Determine the [X, Y] coordinate at the center of the cell enclosing the given text.  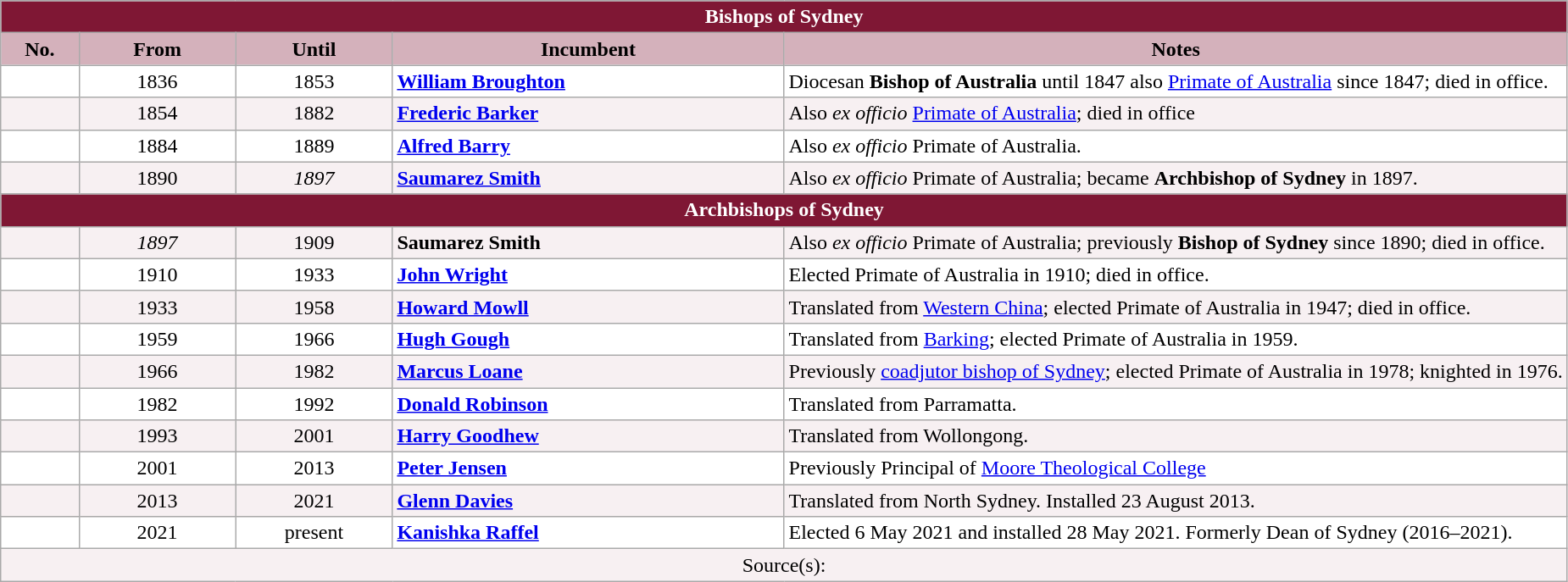
Bishops of Sydney [785, 17]
Translated from Barking; elected Primate of Australia in 1959. [1176, 339]
Alfred Barry [588, 146]
Also ex officio Primate of Australia; died in office [1176, 114]
1958 [314, 307]
Source(s): [785, 565]
Previously coadjutor bishop of Sydney; elected Primate of Australia in 1978; knighted in 1976. [1176, 371]
Also ex officio Primate of Australia; became Archbishop of Sydney in 1897. [1176, 178]
1836 [158, 81]
1959 [158, 339]
Hugh Gough [588, 339]
No. [40, 49]
1884 [158, 146]
Translated from Western China; elected Primate of Australia in 1947; died in office. [1176, 307]
Translated from Wollongong. [1176, 436]
1882 [314, 114]
Also ex officio Primate of Australia; previously Bishop of Sydney since 1890; died in office. [1176, 242]
present [314, 533]
1910 [158, 274]
1890 [158, 178]
Also ex officio Primate of Australia. [1176, 146]
Kanishka Raffel [588, 533]
Incumbent [588, 49]
Marcus Loane [588, 371]
1854 [158, 114]
1889 [314, 146]
Peter Jensen [588, 468]
John Wright [588, 274]
1909 [314, 242]
Translated from Parramatta. [1176, 404]
Archbishops of Sydney [785, 210]
Elected 6 May 2021 and installed 28 May 2021. Formerly Dean of Sydney (2016–2021). [1176, 533]
Glenn Davies [588, 501]
Until [314, 49]
1853 [314, 81]
Harry Goodhew [588, 436]
From [158, 49]
Howard Mowll [588, 307]
William Broughton [588, 81]
1992 [314, 404]
1993 [158, 436]
Donald Robinson [588, 404]
Elected Primate of Australia in 1910; died in office. [1176, 274]
Previously Principal of Moore Theological College [1176, 468]
Diocesan Bishop of Australia until 1847 also Primate of Australia since 1847; died in office. [1176, 81]
Translated from North Sydney. Installed 23 August 2013. [1176, 501]
Notes [1176, 49]
Frederic Barker [588, 114]
